Scan for the cell matching the given text and deliver its [X, Y] coordinate at center. 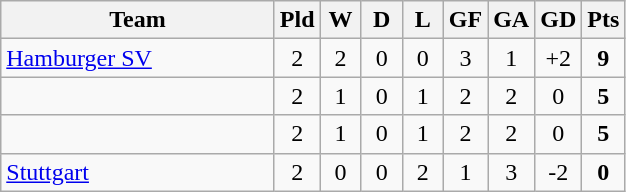
-2 [558, 172]
GD [558, 20]
+2 [558, 58]
L [422, 20]
Pts [604, 20]
Hamburger SV [138, 58]
GA [512, 20]
Stuttgart [138, 172]
D [382, 20]
Pld [297, 20]
W [340, 20]
Team [138, 20]
9 [604, 58]
GF [465, 20]
